Output the [x, y] coordinate of the center of the cell containing the given text.  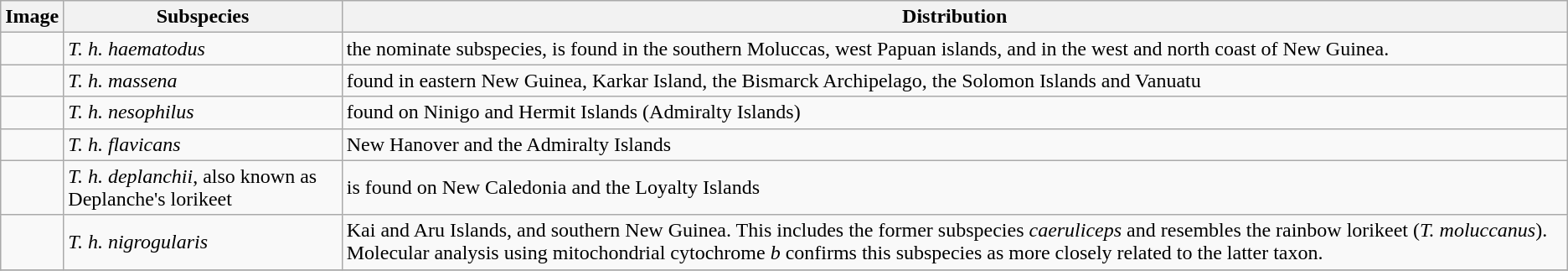
T. h. nigrogularis [203, 242]
the nominate subspecies, is found in the southern Moluccas, west Papuan islands, and in the west and north coast of New Guinea. [955, 49]
found in eastern New Guinea, Karkar Island, the Bismarck Archipelago, the Solomon Islands and Vanuatu [955, 81]
is found on New Caledonia and the Loyalty Islands [955, 188]
Subspecies [203, 17]
Distribution [955, 17]
T. h. nesophilus [203, 112]
T. h. haematodus [203, 49]
New Hanover and the Admiralty Islands [955, 144]
T. h. flavicans [203, 144]
Image [32, 17]
T. h. deplanchii, also known as Deplanche's lorikeet [203, 188]
found on Ninigo and Hermit Islands (Admiralty Islands) [955, 112]
T. h. massena [203, 81]
